Find where the given text appears and provide that cell's center as (X, Y) coordinate. 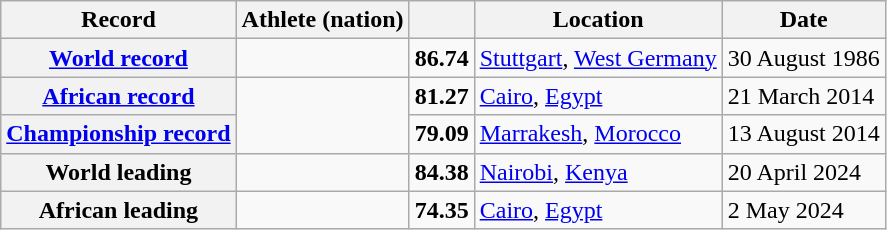
74.35 (442, 210)
African record (118, 96)
World leading (118, 172)
2 May 2024 (804, 210)
Nairobi, Kenya (598, 172)
African leading (118, 210)
Championship record (118, 134)
20 April 2024 (804, 172)
21 March 2014 (804, 96)
Stuttgart, West Germany (598, 58)
84.38 (442, 172)
81.27 (442, 96)
World record (118, 58)
Date (804, 20)
79.09 (442, 134)
13 August 2014 (804, 134)
Marrakesh, Morocco (598, 134)
Athlete (nation) (322, 20)
30 August 1986 (804, 58)
Location (598, 20)
86.74 (442, 58)
Record (118, 20)
